Output the [X, Y] coordinate of the center of the cell containing the given text.  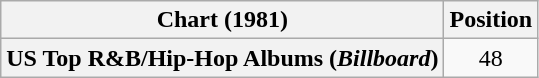
48 [491, 58]
Position [491, 20]
Chart (1981) [222, 20]
US Top R&B/Hip-Hop Albums (Billboard) [222, 58]
